Scan for the cell matching the given text and deliver its [x, y] coordinate at center. 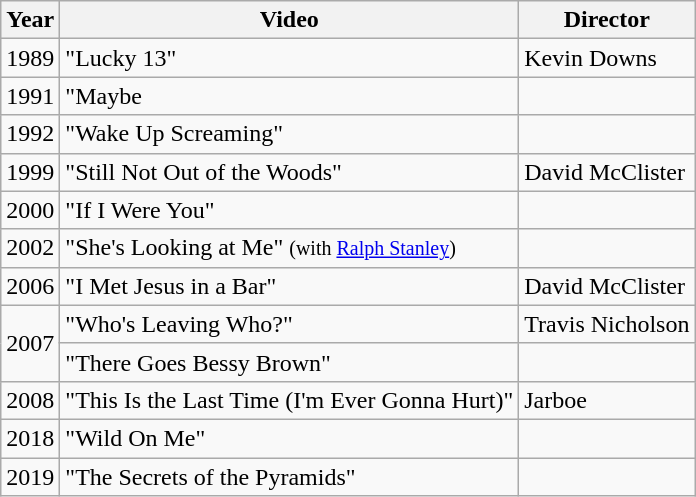
"Wild On Me" [290, 438]
Video [290, 20]
2007 [30, 343]
1991 [30, 96]
"Wake Up Screaming" [290, 134]
Jarboe [607, 400]
"Who's Leaving Who?" [290, 324]
Director [607, 20]
"Still Not Out of the Woods" [290, 172]
1992 [30, 134]
Kevin Downs [607, 58]
Year [30, 20]
2002 [30, 248]
"If I Were You" [290, 210]
2000 [30, 210]
"Maybe [290, 96]
2006 [30, 286]
"The Secrets of the Pyramids" [290, 477]
"She's Looking at Me" (with Ralph Stanley) [290, 248]
"I Met Jesus in a Bar" [290, 286]
1999 [30, 172]
2019 [30, 477]
"Lucky 13" [290, 58]
2018 [30, 438]
2008 [30, 400]
"This Is the Last Time (I'm Ever Gonna Hurt)" [290, 400]
Travis Nicholson [607, 324]
"There Goes Bessy Brown" [290, 362]
1989 [30, 58]
